Scan for the cell matching the given text and deliver its (x, y) coordinate at center. 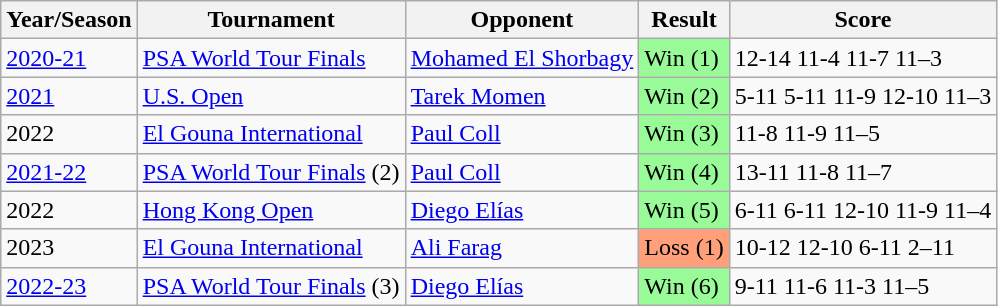
10-12 12-10 6-11 2–11 (862, 248)
Ali Farag (522, 248)
Year/Season (69, 20)
Opponent (522, 20)
2021-22 (69, 172)
13-11 11-8 11–7 (862, 172)
2022-23 (69, 286)
Mohamed El Shorbagy (522, 58)
2023 (69, 248)
12-14 11-4 11-7 11–3 (862, 58)
Result (684, 20)
Win (1) (684, 58)
5-11 5-11 11-9 12-10 11–3 (862, 96)
U.S. Open (271, 96)
PSA World Tour Finals (3) (271, 286)
PSA World Tour Finals (2) (271, 172)
Win (3) (684, 134)
PSA World Tour Finals (271, 58)
Win (6) (684, 286)
Win (4) (684, 172)
11-8 11-9 11–5 (862, 134)
6-11 6-11 12-10 11-9 11–4 (862, 210)
Score (862, 20)
2020-21 (69, 58)
Tournament (271, 20)
Win (2) (684, 96)
9-11 11-6 11-3 11–5 (862, 286)
Win (5) (684, 210)
2021 (69, 96)
Loss (1) (684, 248)
Tarek Momen (522, 96)
Hong Kong Open (271, 210)
